Find where the given text appears and provide that cell's center as (X, Y) coordinate. 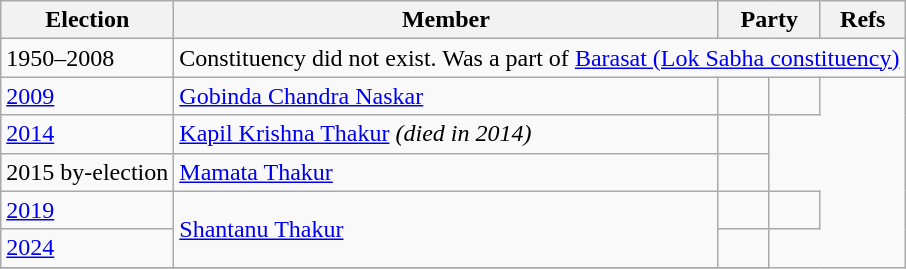
Party (769, 20)
2009 (88, 96)
2019 (88, 210)
Mamata Thakur (446, 172)
2015 by-election (88, 172)
Kapil Krishna Thakur (died in 2014) (446, 134)
Constituency did not exist. Was a part of Barasat (Lok Sabha constituency) (540, 58)
1950–2008 (88, 58)
Election (88, 20)
Member (446, 20)
2024 (88, 248)
Shantanu Thakur (446, 229)
Refs (862, 20)
2014 (88, 134)
Gobinda Chandra Naskar (446, 96)
